Search for the cell housing the specified text and yield its [x, y] center coordinate. 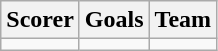
Goals [114, 20]
Scorer [40, 20]
Team [183, 20]
